Extract the (X, Y) coordinate from the center of the cell holding the provided text.  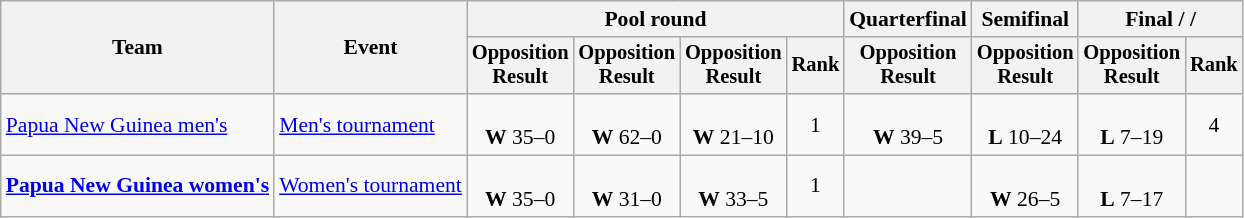
W 21–10 (734, 124)
W 26–5 (1026, 186)
Papua New Guinea men's (138, 124)
L 10–24 (1026, 124)
4 (1214, 124)
Quarterfinal (908, 19)
Papua New Guinea women's (138, 186)
Men's tournament (370, 124)
Event (370, 48)
L 7–19 (1132, 124)
Team (138, 48)
W 39–5 (908, 124)
W 62–0 (626, 124)
Final / / (1160, 19)
L 7–17 (1132, 186)
W 33–5 (734, 186)
W 31–0 (626, 186)
Semifinal (1026, 19)
Pool round (656, 19)
Women's tournament (370, 186)
